Detect which cell encompasses the target text, then output its (X, Y) center coordinate. 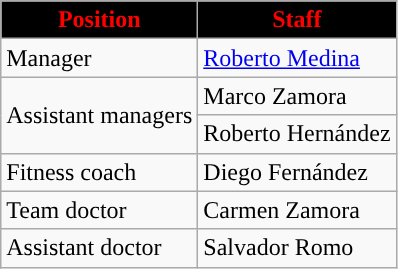
Assistant doctor (100, 248)
Position (100, 20)
Staff (297, 20)
Carmen Zamora (297, 210)
Salvador Romo (297, 248)
Manager (100, 58)
Assistant managers (100, 115)
Diego Fernández (297, 172)
Fitness coach (100, 172)
Team doctor (100, 210)
Roberto Medina (297, 58)
Marco Zamora (297, 96)
Roberto Hernández (297, 134)
